Determine the (x, y) coordinate at the center of the cell enclosing the given text.  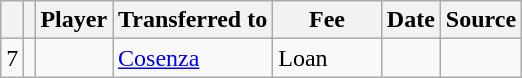
7 (12, 58)
Source (480, 20)
Transferred to (193, 20)
Date (410, 20)
Loan (328, 58)
Fee (328, 20)
Player (74, 20)
Cosenza (193, 58)
